Return [X, Y] of the center of cell containing provided text 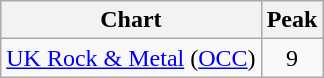
UK Rock & Metal (OCC) [131, 58]
Chart [131, 20]
9 [292, 58]
Peak [292, 20]
